For the text-containing cell, return its midpoint in (X, Y) coordinate format. 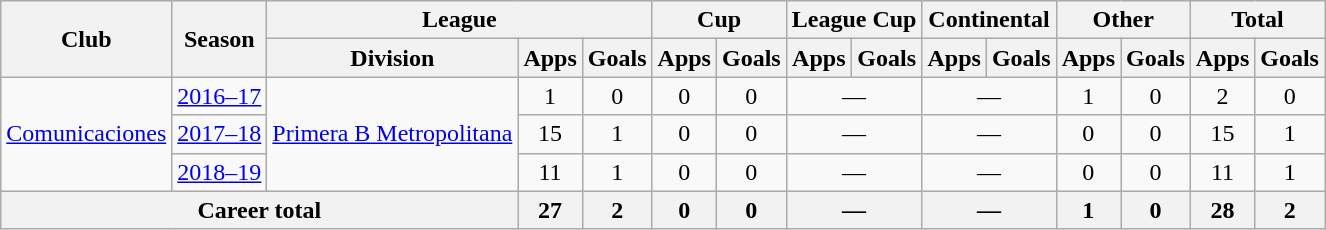
2017–18 (220, 134)
Primera B Metropolitana (392, 134)
Cup (719, 20)
2016–17 (220, 96)
Season (220, 39)
Division (392, 58)
28 (1222, 210)
2018–19 (220, 172)
Comunicaciones (86, 134)
Club (86, 39)
League (460, 20)
Other (1123, 20)
27 (550, 210)
League Cup (854, 20)
Career total (260, 210)
Total (1257, 20)
Continental (989, 20)
